Find where the given text appears and provide that cell's center as (x, y) coordinate. 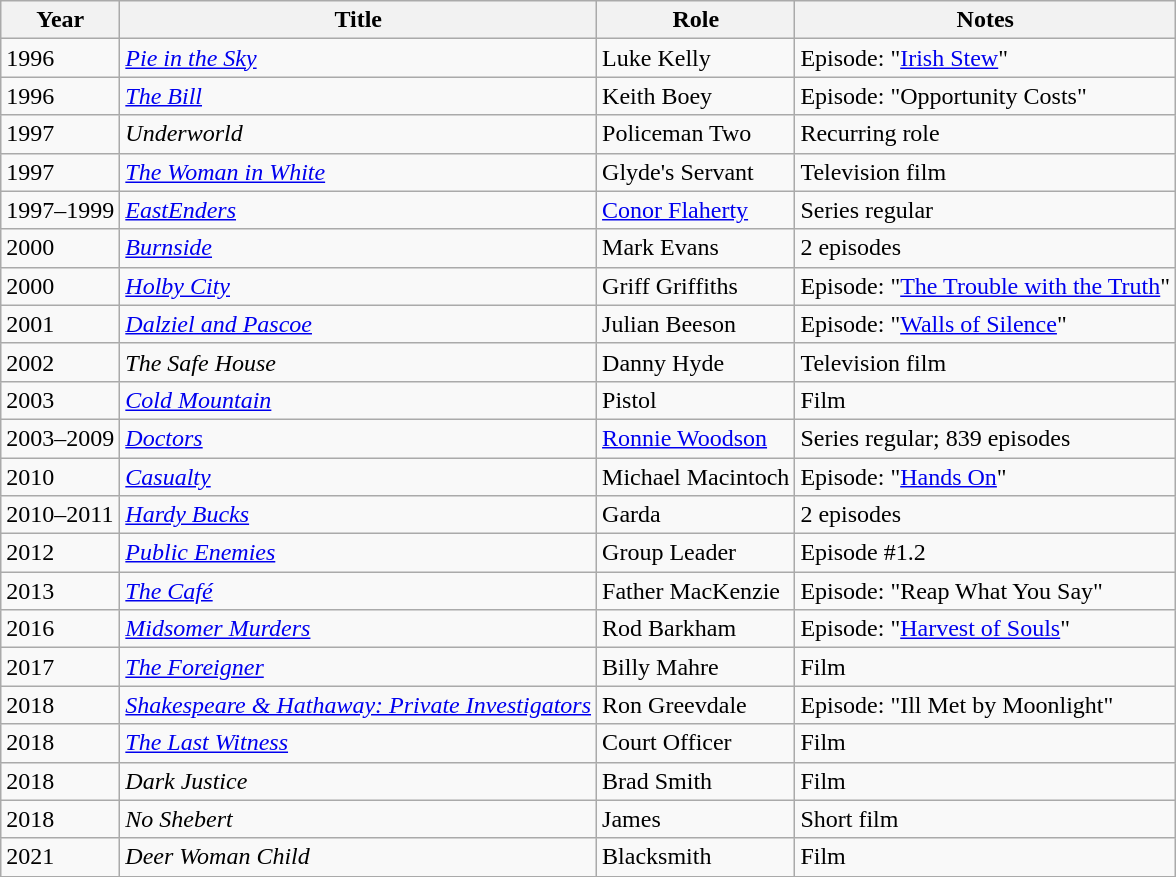
Rod Barkham (696, 629)
Julian Beeson (696, 324)
Danny Hyde (696, 362)
Michael Macintoch (696, 477)
2016 (60, 629)
Garda (696, 515)
Father MacKenzie (696, 591)
2021 (60, 857)
Group Leader (696, 553)
EastEnders (358, 210)
Episode: "Hands On" (986, 477)
Shakespeare & Hathaway: Private Investigators (358, 705)
1997–1999 (60, 210)
James (696, 819)
Luke Kelly (696, 58)
Underworld (358, 134)
The Café (358, 591)
Conor Flaherty (696, 210)
Notes (986, 20)
Episode: "Harvest of Souls" (986, 629)
Cold Mountain (358, 400)
Deer Woman Child (358, 857)
Policeman Two (696, 134)
Burnside (358, 248)
The Last Witness (358, 743)
Series regular; 839 episodes (986, 438)
The Bill (358, 96)
Hardy Bucks (358, 515)
Brad Smith (696, 781)
2010–2011 (60, 515)
Doctors (358, 438)
2002 (60, 362)
Griff Griffiths (696, 286)
Title (358, 20)
Blacksmith (696, 857)
Glyde's Servant (696, 172)
Series regular (986, 210)
Pistol (696, 400)
Ronnie Woodson (696, 438)
Midsomer Murders (358, 629)
Episode: "Reap What You Say" (986, 591)
Holby City (358, 286)
2001 (60, 324)
Short film (986, 819)
Public Enemies (358, 553)
2012 (60, 553)
2003–2009 (60, 438)
Year (60, 20)
Dalziel and Pascoe (358, 324)
2010 (60, 477)
Episode: "Ill Met by Moonlight" (986, 705)
Episode #1.2 (986, 553)
Casualty (358, 477)
Role (696, 20)
The Woman in White (358, 172)
Keith Boey (696, 96)
Court Officer (696, 743)
The Safe House (358, 362)
Ron Greevdale (696, 705)
Recurring role (986, 134)
Mark Evans (696, 248)
Episode: "Irish Stew" (986, 58)
2013 (60, 591)
Dark Justice (358, 781)
Billy Mahre (696, 667)
Episode: "Opportunity Costs" (986, 96)
The Foreigner (358, 667)
Episode: "The Trouble with the Truth" (986, 286)
2017 (60, 667)
Pie in the Sky (358, 58)
No Shebert (358, 819)
2003 (60, 400)
Episode: "Walls of Silence" (986, 324)
